Determine the [x, y] coordinate at the center of the cell enclosing the given text.  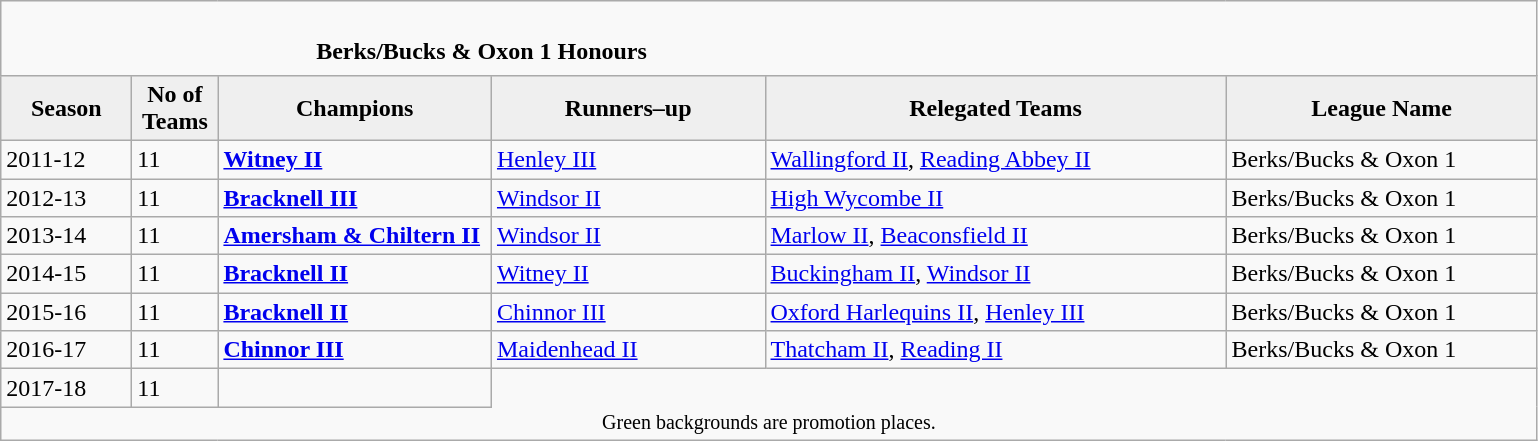
Marlow II, Beaconsfield II [996, 236]
2016-17 [66, 350]
2013-14 [66, 236]
Maidenhead II [628, 350]
2017-18 [66, 388]
Bracknell III [355, 197]
Champions [355, 108]
No of Teams [175, 108]
Season [66, 108]
High Wycombe II [996, 197]
Buckingham II, Windsor II [996, 274]
Oxford Harlequins II, Henley III [996, 312]
2014-15 [66, 274]
Henley III [628, 159]
Amersham & Chiltern II [355, 236]
Relegated Teams [996, 108]
League Name [1382, 108]
2012-13 [66, 197]
Green backgrounds are promotion places. [769, 424]
Runners–up [628, 108]
2011-12 [66, 159]
Thatcham II, Reading II [996, 350]
2015-16 [66, 312]
Wallingford II, Reading Abbey II [996, 159]
